For the text-containing cell, return its midpoint in [x, y] coordinate format. 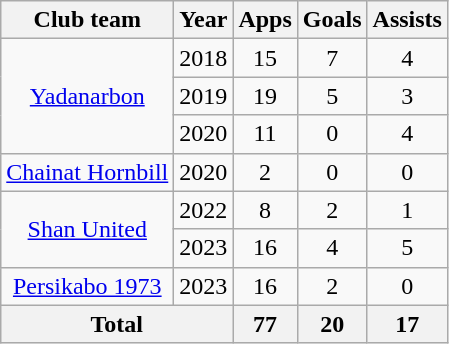
3 [407, 96]
Chainat Hornbill [88, 172]
Goals [332, 20]
77 [265, 324]
8 [265, 210]
15 [265, 58]
2019 [204, 96]
Persikabo 1973 [88, 286]
Shan United [88, 229]
Yadanarbon [88, 96]
2018 [204, 58]
Total [117, 324]
1 [407, 210]
7 [332, 58]
Club team [88, 20]
11 [265, 134]
19 [265, 96]
Apps [265, 20]
20 [332, 324]
Year [204, 20]
2022 [204, 210]
17 [407, 324]
Assists [407, 20]
